Provide the (x, y) coordinate of the cell's center where the given text is located.  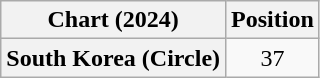
South Korea (Circle) (114, 58)
Position (273, 20)
37 (273, 58)
Chart (2024) (114, 20)
